Return (x, y) of the center of cell containing provided text 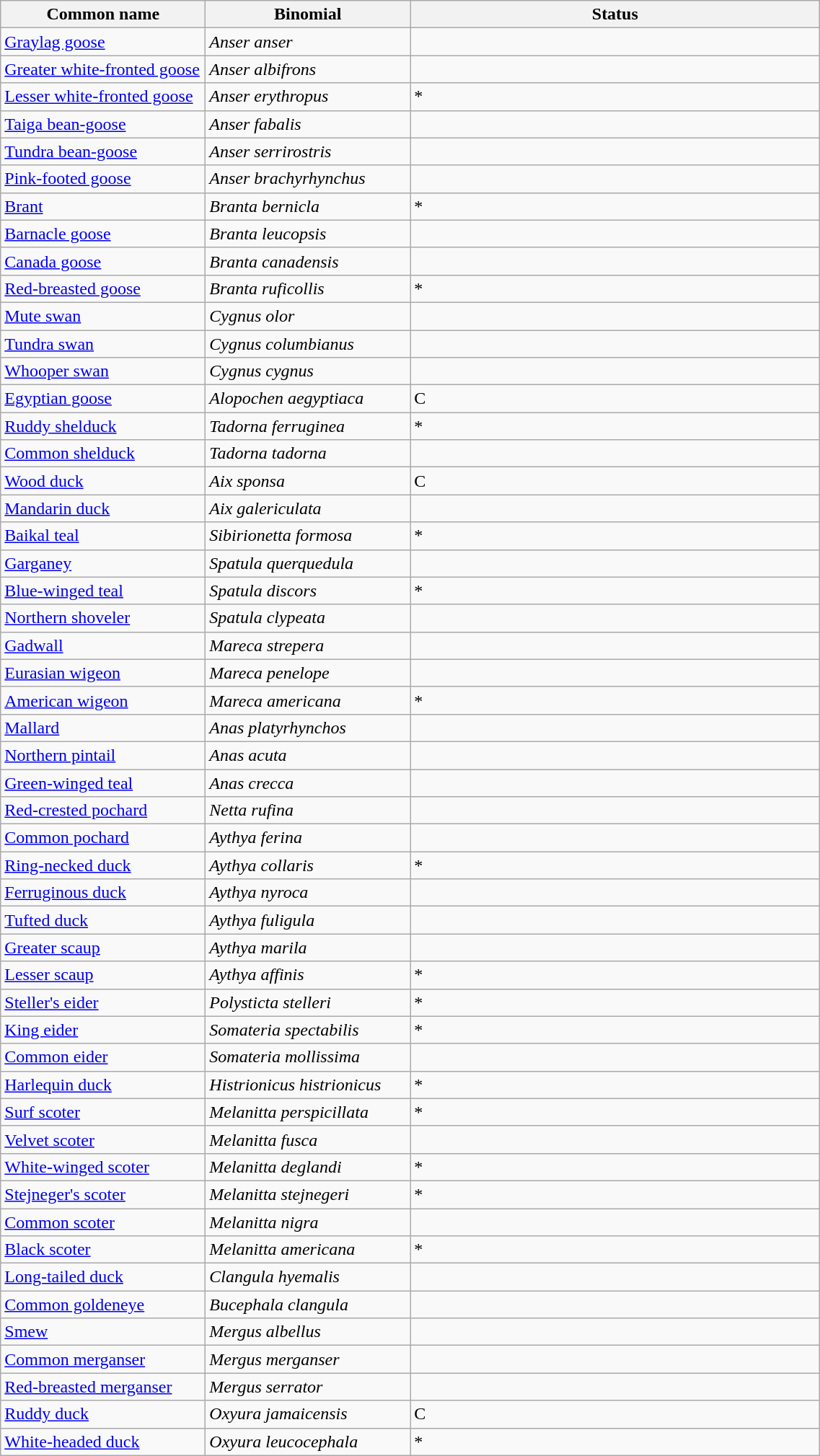
Mergus serrator (308, 1387)
Spatula clypeata (308, 618)
Oxyura jamaicensis (308, 1414)
Wood duck (103, 481)
Somateria mollissima (308, 1057)
Clangula hyemalis (308, 1277)
Melanitta fusca (308, 1139)
Histrionicus histrionicus (308, 1085)
Mareca penelope (308, 673)
Graylag goose (103, 42)
Alopochen aegyptiaca (308, 399)
Branta canadensis (308, 261)
Spatula discors (308, 591)
Aix galericulata (308, 508)
Cygnus cygnus (308, 371)
Somateria spectabilis (308, 1030)
Tadorna ferruginea (308, 426)
Anser erythropus (308, 97)
Brant (103, 206)
White-headed duck (103, 1442)
Mandarin duck (103, 508)
Baikal teal (103, 536)
Mallard (103, 728)
Harlequin duck (103, 1085)
Barnacle goose (103, 234)
Taiga bean-goose (103, 124)
Aythya fuligula (308, 920)
Tadorna tadorna (308, 454)
Aythya marila (308, 948)
Ruddy duck (103, 1414)
White-winged scoter (103, 1167)
King eider (103, 1030)
Polysticta stelleri (308, 1002)
Ferruginous duck (103, 893)
Aythya ferina (308, 838)
Common shelduck (103, 454)
Long-tailed duck (103, 1277)
Red-crested pochard (103, 811)
Ruddy shelduck (103, 426)
Tundra bean-goose (103, 151)
Smew (103, 1332)
Greater scaup (103, 948)
Red-breasted merganser (103, 1387)
Oxyura leucocephala (308, 1442)
Garganey (103, 563)
Northern pintail (103, 755)
Aythya collaris (308, 865)
Cygnus olor (308, 316)
Surf scoter (103, 1112)
Mergus merganser (308, 1359)
Aythya affinis (308, 975)
Branta bernicla (308, 206)
Aythya nyroca (308, 893)
Common scoter (103, 1222)
Bucephala clangula (308, 1305)
Ring-necked duck (103, 865)
Anser brachyrhynchus (308, 179)
Aix sponsa (308, 481)
Binomial (308, 14)
Common merganser (103, 1359)
Common eider (103, 1057)
Common pochard (103, 838)
Anser fabalis (308, 124)
Spatula querquedula (308, 563)
Sibirionetta formosa (308, 536)
Melanitta stejnegeri (308, 1194)
Common name (103, 14)
Common goldeneye (103, 1305)
Greater white-fronted goose (103, 69)
Anser albifrons (308, 69)
Northern shoveler (103, 618)
Mareca strepera (308, 645)
Melanitta deglandi (308, 1167)
Status (615, 14)
Melanitta nigra (308, 1222)
Eurasian wigeon (103, 673)
Mergus albellus (308, 1332)
Anas acuta (308, 755)
Anser anser (308, 42)
Canada goose (103, 261)
Mute swan (103, 316)
Egyptian goose (103, 399)
Velvet scoter (103, 1139)
Anas platyrhynchos (308, 728)
Melanitta perspicillata (308, 1112)
Stejneger's scoter (103, 1194)
Green-winged teal (103, 782)
Whooper swan (103, 371)
Steller's eider (103, 1002)
American wigeon (103, 700)
Lesser white-fronted goose (103, 97)
Lesser scaup (103, 975)
Tufted duck (103, 920)
Cygnus columbianus (308, 344)
Melanitta americana (308, 1250)
Tundra swan (103, 344)
Pink-footed goose (103, 179)
Branta leucopsis (308, 234)
Netta rufina (308, 811)
Branta ruficollis (308, 288)
Anser serrirostris (308, 151)
Black scoter (103, 1250)
Mareca americana (308, 700)
Red-breasted goose (103, 288)
Blue-winged teal (103, 591)
Anas crecca (308, 782)
Gadwall (103, 645)
